Provide the (X, Y) coordinate of the cell's center where the given text is located.  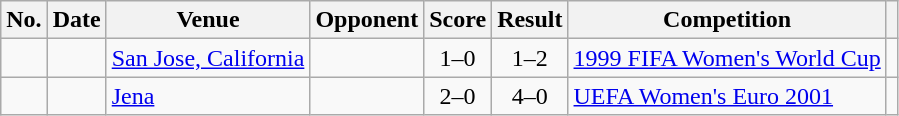
Venue (208, 20)
UEFA Women's Euro 2001 (727, 96)
1999 FIFA Women's World Cup (727, 58)
No. (24, 20)
San Jose, California (208, 58)
Score (458, 20)
Result (530, 20)
Jena (208, 96)
Opponent (367, 20)
2–0 (458, 96)
4–0 (530, 96)
1–2 (530, 58)
1–0 (458, 58)
Competition (727, 20)
Date (76, 20)
